Extract the (x, y) coordinate from the center of the cell holding the provided text.  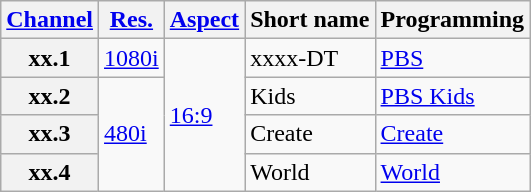
Kids (310, 96)
Programming (452, 20)
xx.2 (50, 96)
Res. (132, 20)
480i (132, 134)
1080i (132, 58)
xx.3 (50, 134)
Aspect (204, 20)
Short name (310, 20)
Channel (50, 20)
PBS (452, 58)
xx.1 (50, 58)
16:9 (204, 115)
PBS Kids (452, 96)
xx.4 (50, 172)
xxxx-DT (310, 58)
